From the cell containing the given text, extract its center point as (X, Y) coordinate. 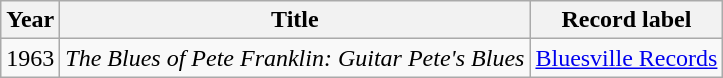
The Blues of Pete Franklin: Guitar Pete's Blues (295, 58)
Year (30, 20)
Record label (626, 20)
Title (295, 20)
1963 (30, 58)
Bluesville Records (626, 58)
